For the text-containing cell, return its midpoint in (x, y) coordinate format. 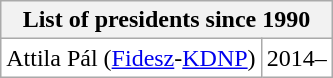
2014– (296, 58)
List of presidents since 1990 (166, 20)
Attila Pál (Fidesz-KDNP) (131, 58)
